Return the (X, Y) coordinate for the center point of the cell that contains the specified text.  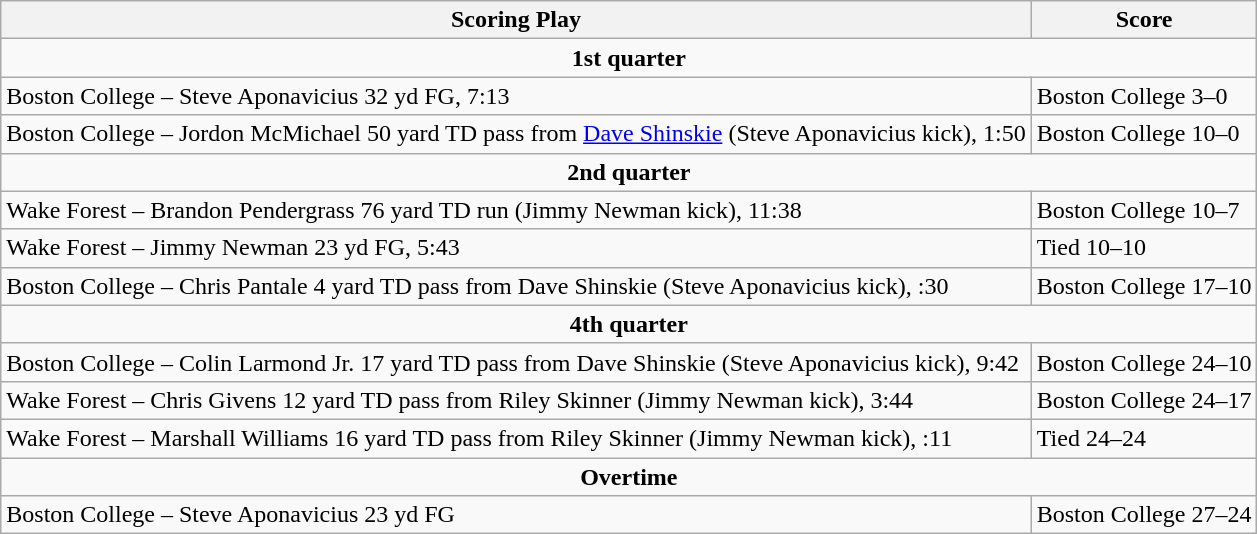
Tied 24–24 (1144, 438)
Boston College – Steve Aponavicius 23 yd FG (516, 515)
Boston College – Steve Aponavicius 32 yd FG, 7:13 (516, 96)
Scoring Play (516, 20)
Wake Forest – Jimmy Newman 23 yd FG, 5:43 (516, 248)
Boston College 3–0 (1144, 96)
Boston College 10–0 (1144, 134)
Boston College 27–24 (1144, 515)
4th quarter (629, 324)
Boston College 24–10 (1144, 362)
Wake Forest – Brandon Pendergrass 76 yard TD run (Jimmy Newman kick), 11:38 (516, 210)
Boston College – Chris Pantale 4 yard TD pass from Dave Shinskie (Steve Aponavicius kick), :30 (516, 286)
Tied 10–10 (1144, 248)
Boston College – Jordon McMichael 50 yard TD pass from Dave Shinskie (Steve Aponavicius kick), 1:50 (516, 134)
Overtime (629, 477)
Boston College 10–7 (1144, 210)
Score (1144, 20)
Wake Forest – Chris Givens 12 yard TD pass from Riley Skinner (Jimmy Newman kick), 3:44 (516, 400)
2nd quarter (629, 172)
Boston College 17–10 (1144, 286)
1st quarter (629, 58)
Boston College – Colin Larmond Jr. 17 yard TD pass from Dave Shinskie (Steve Aponavicius kick), 9:42 (516, 362)
Wake Forest – Marshall Williams 16 yard TD pass from Riley Skinner (Jimmy Newman kick), :11 (516, 438)
Boston College 24–17 (1144, 400)
